From the cell containing the given text, extract its center point as [X, Y] coordinate. 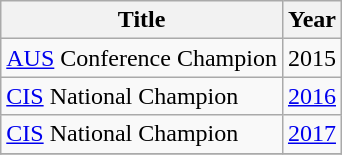
AUS Conference Champion [142, 58]
2015 [312, 58]
2016 [312, 96]
2017 [312, 134]
Title [142, 20]
Year [312, 20]
